Extract the [X, Y] coordinate from the center of the cell holding the provided text.  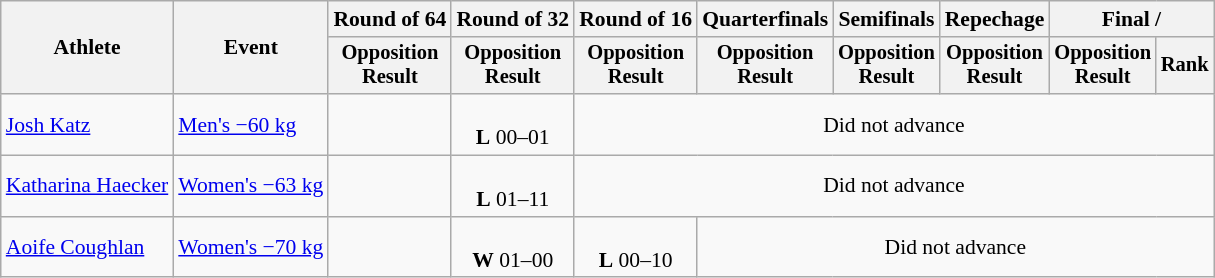
Aoife Coughlan [88, 248]
Men's −60 kg [250, 124]
Women's −63 kg [250, 186]
Women's −70 kg [250, 248]
Josh Katz [88, 124]
Round of 64 [390, 19]
Katharina Haecker [88, 186]
L 01–11 [512, 186]
Final / [1131, 19]
Event [250, 48]
W 01–00 [512, 248]
Repechage [995, 19]
L 00–10 [636, 248]
L 00–01 [512, 124]
Rank [1185, 66]
Round of 32 [512, 19]
Round of 16 [636, 19]
Athlete [88, 48]
Semifinals [886, 19]
Quarterfinals [765, 19]
